Detect which cell encompasses the target text, then output its (X, Y) center coordinate. 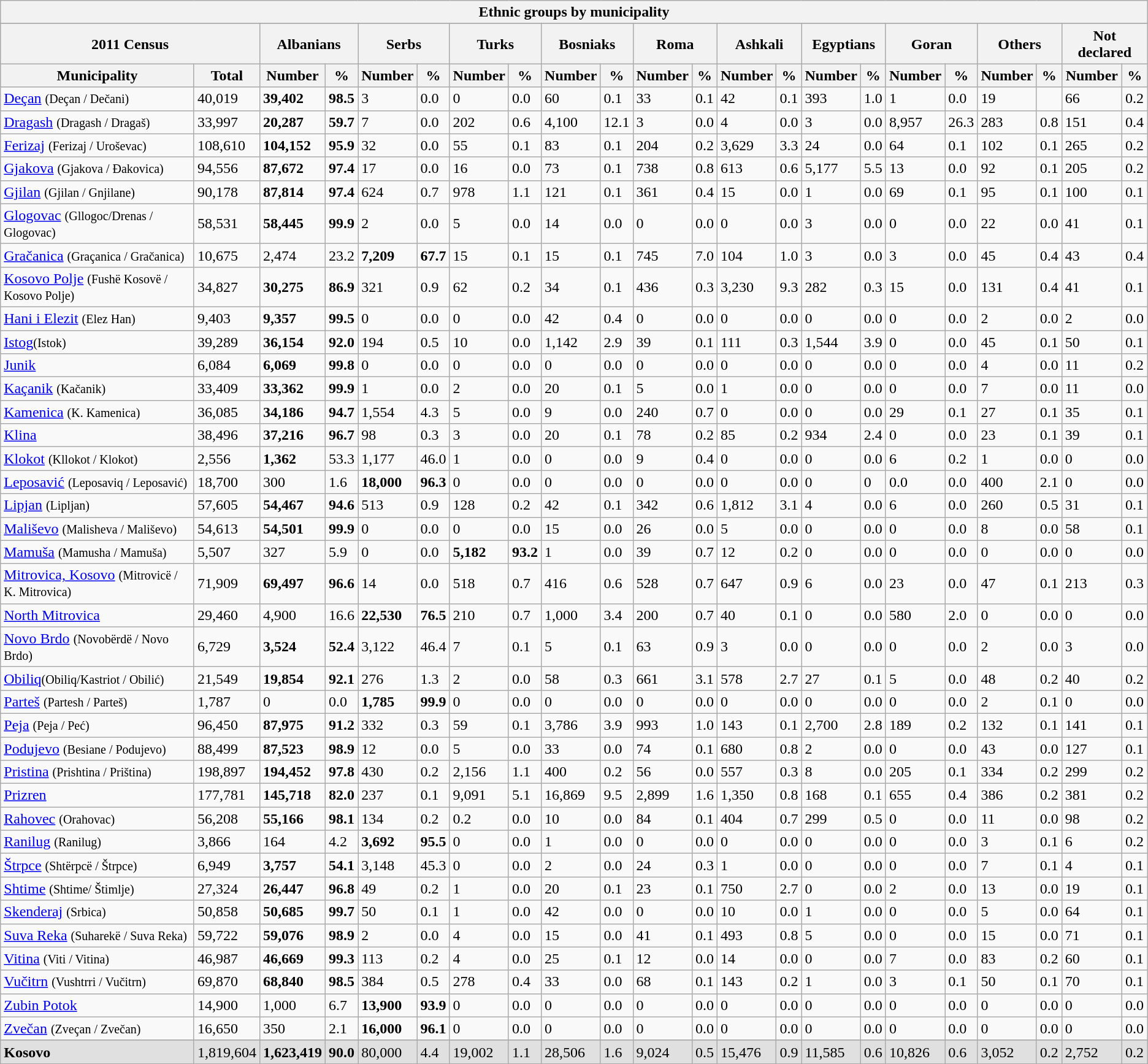
18,700 (227, 482)
59,722 (227, 935)
94,556 (227, 169)
54,467 (292, 505)
58,531 (227, 223)
59 (479, 725)
Gračanica (Graçanica / Gračanica) (98, 255)
141 (1092, 725)
90,178 (227, 192)
436 (662, 287)
82.0 (342, 795)
Shtime (Shtime/ Štimlje) (98, 889)
30,275 (292, 287)
14,900 (227, 1005)
93.2 (525, 552)
430 (388, 772)
39,289 (227, 342)
29,460 (227, 615)
2011 Census (130, 44)
121 (571, 192)
661 (662, 678)
6,729 (227, 646)
Mamuša (Mamusha / Mamuša) (98, 552)
493 (746, 935)
10,675 (227, 255)
Mališevo (Malisheva / Mališevo) (98, 529)
Roma (675, 44)
16,000 (388, 1028)
17 (388, 169)
168 (831, 795)
18,000 (388, 482)
34,186 (292, 412)
Deçan (Deçan / Dečani) (98, 99)
7.0 (704, 255)
3,629 (746, 145)
94.7 (342, 412)
19,854 (292, 678)
North Mitrovica (98, 615)
78 (662, 435)
204 (662, 145)
55,166 (292, 819)
16,869 (571, 795)
624 (388, 192)
85 (746, 435)
Obiliq(Obiliq/Kastriot / Obilić) (98, 678)
578 (746, 678)
22,530 (388, 615)
5.9 (342, 552)
132 (1007, 725)
9.3 (789, 287)
151 (1092, 122)
Suva Reka (Suharekë / Suva Reka) (98, 935)
9,024 (662, 1052)
321 (388, 287)
26,447 (292, 889)
Municipality (98, 75)
9.5 (617, 795)
104 (746, 255)
53.3 (342, 459)
Glogovac (Gllogoc/Drenas / Glogovac) (98, 223)
34,827 (227, 287)
87,672 (292, 169)
513 (388, 505)
202 (479, 122)
Dragash (Dragash / Dragaš) (98, 122)
Ashkali (759, 44)
45.3 (433, 865)
2.9 (617, 342)
66 (1092, 99)
Mitrovica, Kosovo (Mitrovicë / K. Mitrovica) (98, 584)
33,997 (227, 122)
655 (915, 795)
5.1 (525, 795)
96.8 (342, 889)
1,785 (388, 702)
4.2 (342, 842)
Goran (931, 44)
95.5 (433, 842)
9,357 (292, 318)
12.1 (617, 122)
70 (1092, 982)
2,474 (292, 255)
69,870 (227, 982)
94.6 (342, 505)
96.7 (342, 435)
26 (662, 529)
237 (388, 795)
164 (292, 842)
Štrpce (Shtërpcë / Štrpce) (98, 865)
97.8 (342, 772)
384 (388, 982)
4,100 (571, 122)
Klina (98, 435)
99.3 (342, 959)
128 (479, 505)
11,585 (831, 1052)
1,350 (746, 795)
3,692 (388, 842)
4.4 (433, 1052)
50,685 (292, 912)
1,623,419 (292, 1052)
46,987 (227, 959)
361 (662, 192)
92.1 (342, 678)
1,142 (571, 342)
98.1 (342, 819)
96,450 (227, 725)
3,757 (292, 865)
6,084 (227, 366)
2,752 (1092, 1052)
3,866 (227, 842)
Bosniaks (587, 44)
145,718 (292, 795)
3,122 (388, 646)
Kosovo (98, 1052)
1.3 (433, 678)
Kosovo Polje (Fushë Kosovë / Kosovo Polje) (98, 287)
59.7 (342, 122)
2.8 (873, 725)
5,507 (227, 552)
36,154 (292, 342)
13,900 (388, 1005)
127 (1092, 749)
745 (662, 255)
36,085 (227, 412)
8,957 (915, 122)
55 (479, 145)
100 (1092, 192)
71 (1092, 935)
46.0 (433, 459)
54,613 (227, 529)
Zubin Potok (98, 1005)
200 (662, 615)
Hani i Elezit (Elez Han) (98, 318)
16.6 (342, 615)
7,209 (388, 255)
39,402 (292, 99)
56,208 (227, 819)
518 (479, 584)
194 (388, 342)
87,975 (292, 725)
3.4 (617, 615)
680 (746, 749)
282 (831, 287)
87,523 (292, 749)
6,949 (227, 865)
33,362 (292, 389)
Kamenica (K. Kamenica) (98, 412)
1,787 (227, 702)
67.7 (433, 255)
Serbs (404, 44)
404 (746, 819)
647 (746, 584)
131 (1007, 287)
15,476 (746, 1052)
96.6 (342, 584)
3,786 (571, 725)
28,506 (571, 1052)
3,052 (1007, 1052)
Gjilan (Gjilan / Gnjilane) (98, 192)
Skenderaj (Srbica) (98, 912)
22 (1007, 223)
334 (1007, 772)
68 (662, 982)
283 (1007, 122)
Prizren (98, 795)
4.3 (433, 412)
Ferizaj (Ferizaj / Uroševac) (98, 145)
96.1 (433, 1028)
Kaçanik (Kačanik) (98, 389)
5.5 (873, 169)
Vitina (Viti / Vitina) (98, 959)
19,002 (479, 1052)
300 (292, 482)
50,858 (227, 912)
52.4 (342, 646)
93.9 (433, 1005)
21,549 (227, 678)
Vučitrn (Vushtrri / Vučitrn) (98, 982)
5,177 (831, 169)
92.0 (342, 342)
38,496 (227, 435)
26.3 (962, 122)
20,287 (292, 122)
90.0 (342, 1052)
34 (571, 287)
62 (479, 287)
Parteš (Partesh / Parteš) (98, 702)
3,148 (388, 865)
108,610 (227, 145)
99.8 (342, 366)
1,819,604 (227, 1052)
Lipjan (Lipljan) (98, 505)
111 (746, 342)
2,899 (662, 795)
58,445 (292, 223)
40,019 (227, 99)
96.3 (433, 482)
99.5 (342, 318)
69 (915, 192)
580 (915, 615)
Turks (496, 44)
80,000 (388, 1052)
95.9 (342, 145)
86.9 (342, 287)
386 (1007, 795)
Peja (Peja / Peć) (98, 725)
73 (571, 169)
210 (479, 615)
32 (388, 145)
88,499 (227, 749)
54,501 (292, 529)
46,669 (292, 959)
Podujevo (Besiane / Podujevo) (98, 749)
104,152 (292, 145)
4,900 (292, 615)
177,781 (227, 795)
69,497 (292, 584)
46.4 (433, 646)
Klokot (Kllokot / Klokot) (98, 459)
56 (662, 772)
2.0 (962, 615)
240 (662, 412)
750 (746, 889)
6.7 (342, 1005)
327 (292, 552)
Others (1019, 44)
Gjakova (Gjakova / Đakovica) (98, 169)
54.1 (342, 865)
49 (388, 889)
738 (662, 169)
189 (915, 725)
102 (1007, 145)
1,554 (388, 412)
276 (388, 678)
6,069 (292, 366)
23.2 (342, 255)
Junik (98, 366)
63 (662, 646)
260 (1007, 505)
3,230 (746, 287)
57,605 (227, 505)
Istog(Istok) (98, 342)
528 (662, 584)
613 (746, 169)
35 (1092, 412)
Total (227, 75)
198,897 (227, 772)
16 (479, 169)
Ethnic groups by municipality (574, 12)
342 (662, 505)
16,650 (227, 1028)
25 (571, 959)
934 (831, 435)
265 (1092, 145)
76.5 (433, 615)
350 (292, 1028)
Zvečan (Zveçan / Zvečan) (98, 1028)
3.3 (789, 145)
10,826 (915, 1052)
68,840 (292, 982)
381 (1092, 795)
9,091 (479, 795)
99.7 (342, 912)
Albanians (308, 44)
31 (1092, 505)
92 (1007, 169)
95 (1007, 192)
393 (831, 99)
194,452 (292, 772)
2,700 (831, 725)
5,182 (479, 552)
Novo Brdo (Novobërdë / Novo Brdo) (98, 646)
1,362 (292, 459)
Ranilug (Ranilug) (98, 842)
Rahovec (Orahovac) (98, 819)
29 (915, 412)
2,156 (479, 772)
1,177 (388, 459)
3,524 (292, 646)
74 (662, 749)
134 (388, 819)
Not declared (1104, 44)
278 (479, 982)
Leposavić (Leposaviq / Leposavić) (98, 482)
113 (388, 959)
2,556 (227, 459)
59,076 (292, 935)
1,812 (746, 505)
557 (746, 772)
332 (388, 725)
47 (1007, 584)
978 (479, 192)
416 (571, 584)
1,544 (831, 342)
Pristina (Prishtina / Priština) (98, 772)
48 (1007, 678)
9,403 (227, 318)
2.4 (873, 435)
91.2 (342, 725)
71,909 (227, 584)
37,216 (292, 435)
33,409 (227, 389)
213 (1092, 584)
87,814 (292, 192)
Egyptians (844, 44)
993 (662, 725)
84 (662, 819)
27,324 (227, 889)
